Locate the cell with the specified text and output its [X, Y] center coordinate. 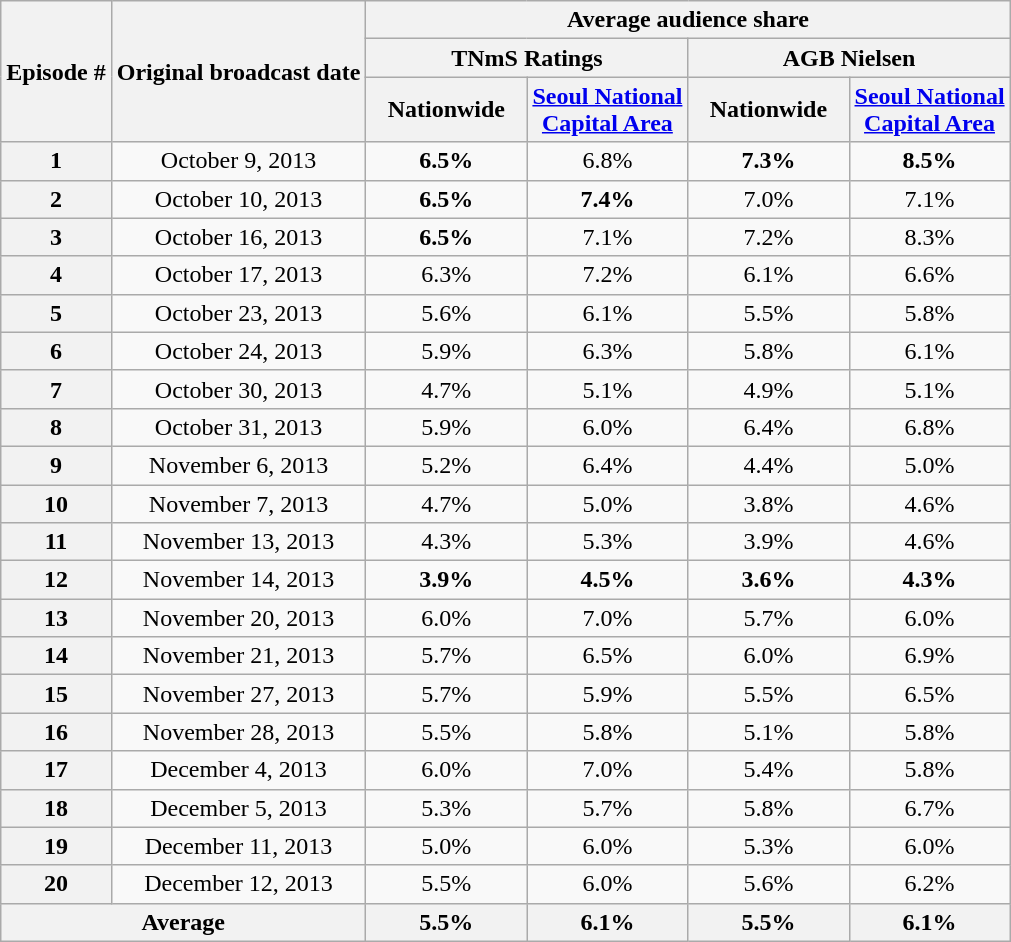
17 [56, 770]
4 [56, 275]
6.6% [930, 275]
October 23, 2013 [238, 313]
7.4% [608, 199]
3 [56, 237]
4.4% [768, 465]
12 [56, 580]
4.5% [608, 580]
1 [56, 161]
October 10, 2013 [238, 199]
November 20, 2013 [238, 618]
3.8% [768, 503]
5.2% [446, 465]
8.3% [930, 237]
5.4% [768, 770]
October 30, 2013 [238, 389]
Original broadcast date [238, 72]
October 31, 2013 [238, 427]
19 [56, 846]
9 [56, 465]
December 12, 2013 [238, 884]
Average audience share [688, 20]
November 13, 2013 [238, 542]
November 27, 2013 [238, 694]
AGB Nielsen [849, 58]
6 [56, 351]
November 14, 2013 [238, 580]
5 [56, 313]
6.9% [930, 656]
October 17, 2013 [238, 275]
November 6, 2013 [238, 465]
8 [56, 427]
18 [56, 808]
20 [56, 884]
8.5% [930, 161]
December 4, 2013 [238, 770]
Average [184, 922]
October 24, 2013 [238, 351]
3.6% [768, 580]
13 [56, 618]
November 7, 2013 [238, 503]
2 [56, 199]
11 [56, 542]
October 16, 2013 [238, 237]
November 21, 2013 [238, 656]
15 [56, 694]
10 [56, 503]
December 5, 2013 [238, 808]
6.7% [930, 808]
14 [56, 656]
October 9, 2013 [238, 161]
TNmS Ratings [527, 58]
7 [56, 389]
Episode # [56, 72]
4.9% [768, 389]
December 11, 2013 [238, 846]
16 [56, 732]
7.3% [768, 161]
6.2% [930, 884]
November 28, 2013 [238, 732]
